For the text-containing cell, return its midpoint in [X, Y] coordinate format. 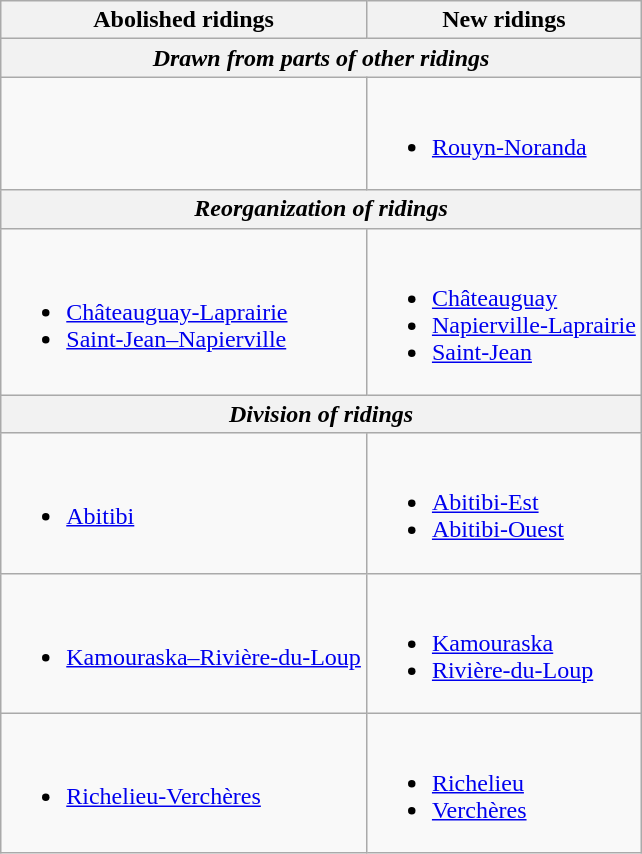
Abolished ridings [184, 20]
KamouraskaRivière-du-Loup [504, 643]
Reorganization of ridings [322, 209]
Richelieu-Verchères [184, 783]
New ridings [504, 20]
Division of ridings [322, 414]
Rouyn-Noranda [504, 134]
Châteauguay-LaprairieSaint-Jean–Napierville [184, 312]
Abitibi-EstAbitibi-Ouest [504, 503]
Drawn from parts of other ridings [322, 58]
ChâteauguayNapierville-LaprairieSaint-Jean [504, 312]
RichelieuVerchères [504, 783]
Kamouraska–Rivière-du-Loup [184, 643]
Abitibi [184, 503]
